Locate the cell with the specified text and output its (X, Y) center coordinate. 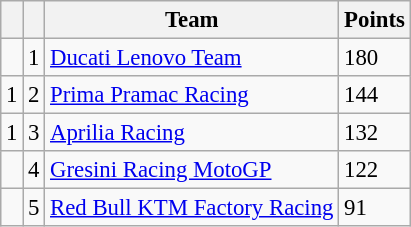
91 (374, 208)
Gresini Racing MotoGP (192, 170)
144 (374, 95)
2 (34, 95)
Red Bull KTM Factory Racing (192, 208)
5 (34, 208)
122 (374, 170)
Prima Pramac Racing (192, 95)
Ducati Lenovo Team (192, 58)
132 (374, 133)
180 (374, 58)
4 (34, 170)
Aprilia Racing (192, 133)
Points (374, 20)
3 (34, 133)
Team (192, 20)
